Find where the given text appears and provide that cell's center as (X, Y) coordinate. 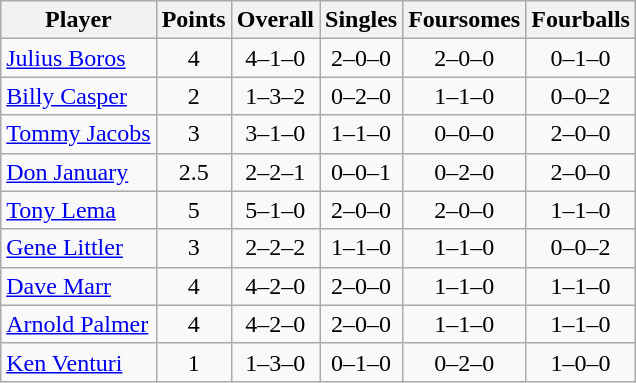
1–3–2 (275, 96)
2–2–1 (275, 172)
5–1–0 (275, 210)
4–1–0 (275, 58)
0–0–0 (464, 134)
5 (194, 210)
1–3–0 (275, 362)
Arnold Palmer (78, 324)
1 (194, 362)
Singles (362, 20)
Ken Venturi (78, 362)
Don January (78, 172)
Foursomes (464, 20)
Gene Littler (78, 248)
Dave Marr (78, 286)
0–0–1 (362, 172)
Fourballs (581, 20)
Billy Casper (78, 96)
3–1–0 (275, 134)
Points (194, 20)
Player (78, 20)
2 (194, 96)
2–2–2 (275, 248)
1–0–0 (581, 362)
Tommy Jacobs (78, 134)
Overall (275, 20)
2.5 (194, 172)
Julius Boros (78, 58)
Tony Lema (78, 210)
